Extract the (X, Y) coordinate from the center of the cell holding the provided text.  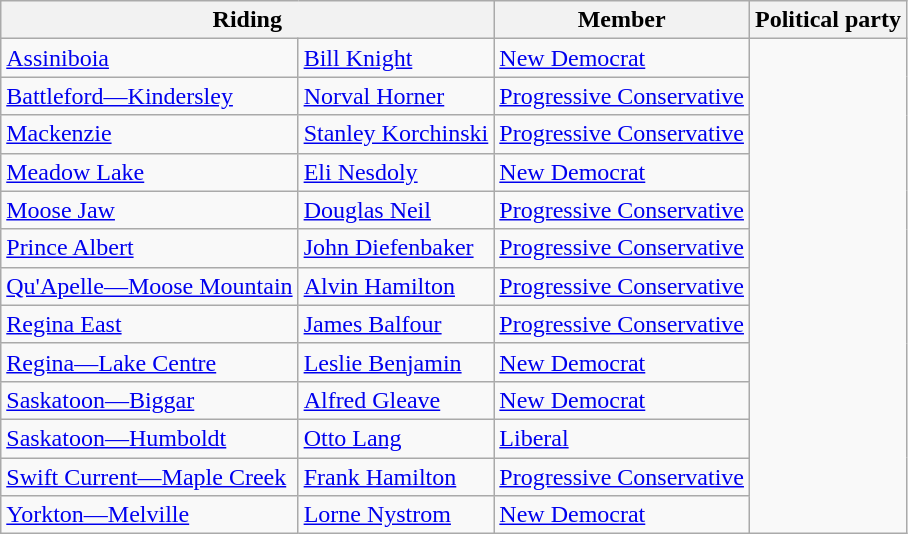
Eli Nesdoly (396, 172)
Lorne Nystrom (396, 515)
Swift Current—Maple Creek (150, 477)
Alvin Hamilton (396, 286)
Regina East (150, 324)
Mackenzie (150, 134)
John Diefenbaker (396, 248)
Regina—Lake Centre (150, 362)
Moose Jaw (150, 210)
Stanley Korchinski (396, 134)
Battleford—Kindersley (150, 96)
Alfred Gleave (396, 400)
Assiniboia (150, 58)
Saskatoon—Humboldt (150, 438)
Riding (248, 20)
James Balfour (396, 324)
Political party (828, 20)
Bill Knight (396, 58)
Norval Horner (396, 96)
Yorkton—Melville (150, 515)
Frank Hamilton (396, 477)
Leslie Benjamin (396, 362)
Liberal (622, 438)
Qu'Apelle—Moose Mountain (150, 286)
Meadow Lake (150, 172)
Otto Lang (396, 438)
Douglas Neil (396, 210)
Member (622, 20)
Saskatoon—Biggar (150, 400)
Prince Albert (150, 248)
